Return [x, y] of the center of cell containing provided text 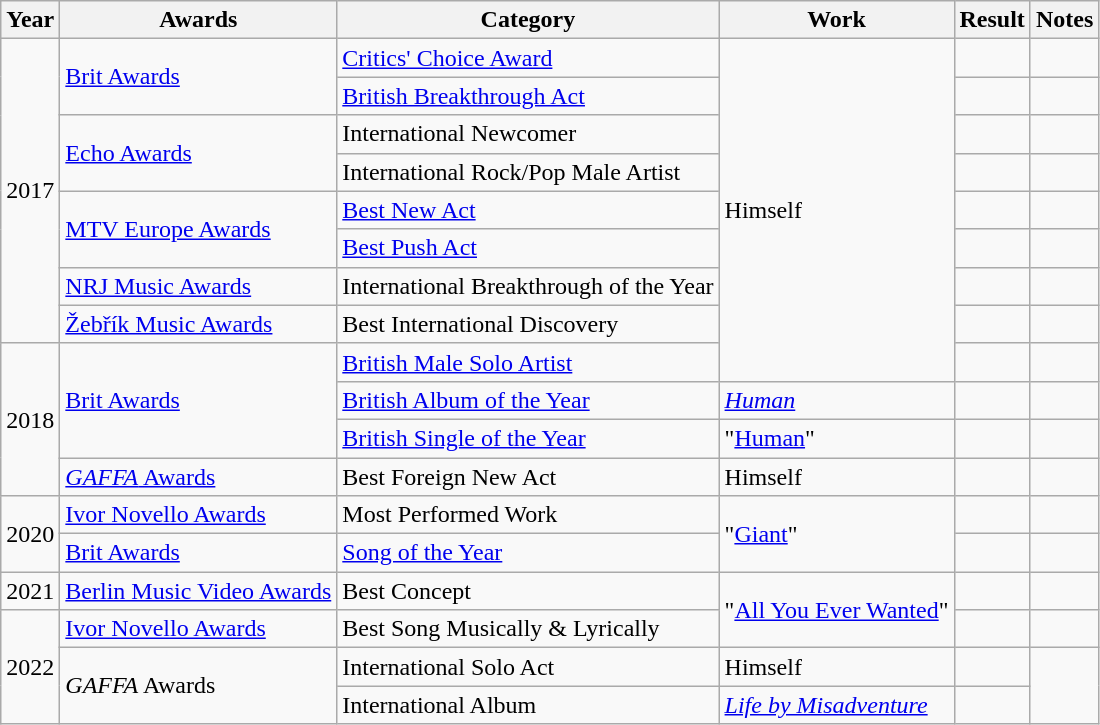
Year [30, 20]
2018 [30, 419]
Most Performed Work [528, 515]
Human [836, 400]
MTV Europe Awards [198, 229]
International Breakthrough of the Year [528, 286]
British Album of the Year [528, 400]
2022 [30, 667]
Berlin Music Video Awards [198, 591]
Best Concept [528, 591]
British Single of the Year [528, 438]
Result [992, 20]
"Giant" [836, 534]
Song of the Year [528, 553]
2017 [30, 191]
2020 [30, 534]
International Newcomer [528, 134]
Critics' Choice Award [528, 58]
International Solo Act [528, 667]
British Breakthrough Act [528, 96]
Echo Awards [198, 153]
Best Song Musically & Lyrically [528, 629]
Best International Discovery [528, 324]
Awards [198, 20]
Notes [1064, 20]
"Human" [836, 438]
Žebřík Music Awards [198, 324]
Life by Misadventure [836, 705]
International Rock/Pop Male Artist [528, 172]
British Male Solo Artist [528, 362]
Best Push Act [528, 248]
Category [528, 20]
"All You Ever Wanted" [836, 610]
Work [836, 20]
Best Foreign New Act [528, 477]
International Album [528, 705]
Best New Act [528, 210]
2021 [30, 591]
NRJ Music Awards [198, 286]
